Find where the given text appears and provide that cell's center as (X, Y) coordinate. 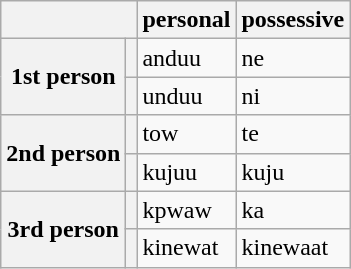
kpwaw (186, 210)
2nd person (64, 153)
ni (293, 96)
tow (186, 134)
possessive (293, 20)
personal (186, 20)
te (293, 134)
kinewat (186, 248)
unduu (186, 96)
ne (293, 58)
3rd person (64, 229)
kujuu (186, 172)
ka (293, 210)
1st person (64, 77)
anduu (186, 58)
kinewaat (293, 248)
kuju (293, 172)
